Detect which cell encompasses the target text, then output its (X, Y) center coordinate. 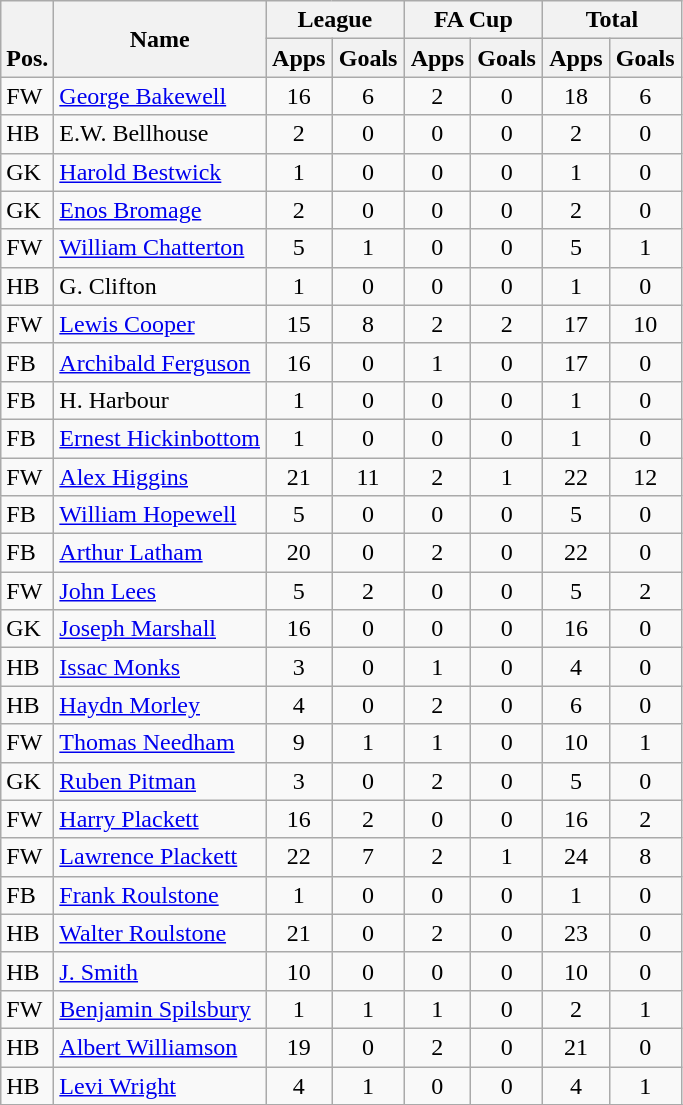
Lawrence Plackett (160, 857)
Levi Wright (160, 1085)
H. Harbour (160, 400)
FA Cup (474, 20)
Arthur Latham (160, 553)
G. Clifton (160, 286)
John Lees (160, 591)
George Bakewell (160, 96)
Walter Roulstone (160, 933)
23 (576, 933)
Benjamin Spilsbury (160, 1009)
Archibald Ferguson (160, 362)
Alex Higgins (160, 477)
15 (300, 324)
Lewis Cooper (160, 324)
Pos. (28, 39)
24 (576, 857)
20 (300, 553)
7 (368, 857)
Haydn Morley (160, 705)
9 (300, 743)
J. Smith (160, 971)
11 (368, 477)
Thomas Needham (160, 743)
William Chatterton (160, 248)
Name (160, 39)
18 (576, 96)
Issac Monks (160, 667)
League (336, 20)
12 (645, 477)
E.W. Bellhouse (160, 134)
Harry Plackett (160, 819)
Total (612, 20)
Enos Bromage (160, 210)
Albert Williamson (160, 1047)
Joseph Marshall (160, 629)
William Hopewell (160, 515)
19 (300, 1047)
Ruben Pitman (160, 781)
Frank Roulstone (160, 895)
Harold Bestwick (160, 172)
Ernest Hickinbottom (160, 438)
